Provide the (x, y) coordinate of the cell's center where the given text is located.  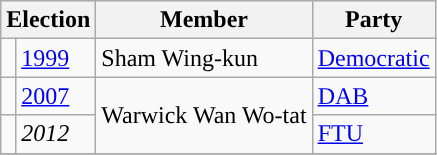
Sham Wing-kun (204, 58)
Warwick Wan Wo-tat (204, 115)
2012 (56, 134)
FTU (374, 134)
1999 (56, 58)
Member (204, 20)
2007 (56, 96)
Democratic (374, 58)
Party (374, 20)
DAB (374, 96)
Election (48, 20)
